From the cell containing the given text, extract its center point as (x, y) coordinate. 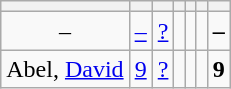
Abel, David (65, 69)
